Scan for the cell matching the given text and deliver its (X, Y) coordinate at center. 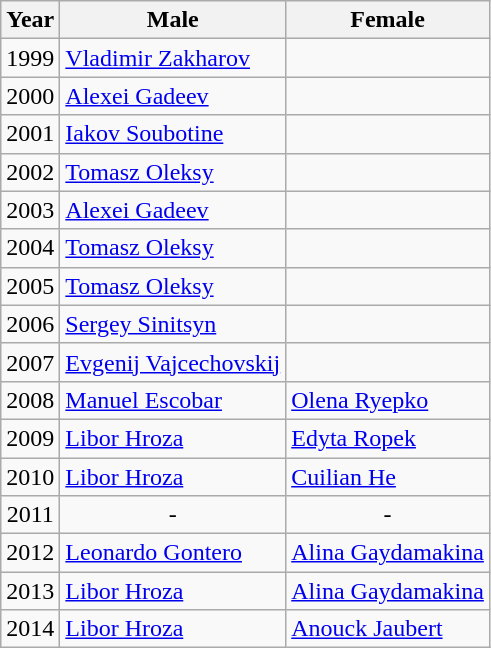
2009 (30, 438)
2002 (30, 172)
Iakov Soubotine (173, 134)
2010 (30, 477)
Vladimir Zakharov (173, 58)
Year (30, 20)
2000 (30, 96)
Sergey Sinitsyn (173, 324)
2007 (30, 362)
2001 (30, 134)
Edyta Ropek (388, 438)
1999 (30, 58)
2014 (30, 629)
Anouck Jaubert (388, 629)
2006 (30, 324)
2005 (30, 286)
Male (173, 20)
Cuilian He (388, 477)
2003 (30, 210)
Female (388, 20)
2012 (30, 553)
Evgenij Vajcechovskij (173, 362)
2004 (30, 248)
2008 (30, 400)
Manuel Escobar (173, 400)
Leonardo Gontero (173, 553)
2011 (30, 515)
2013 (30, 591)
Olena Ryepko (388, 400)
